Return the [X, Y] coordinate for the center point of the cell that contains the specified text.  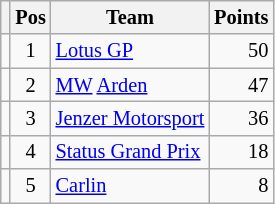
47 [241, 85]
4 [30, 152]
Carlin [130, 186]
36 [241, 118]
Pos [30, 17]
8 [241, 186]
Jenzer Motorsport [130, 118]
Status Grand Prix [130, 152]
3 [30, 118]
MW Arden [130, 85]
1 [30, 51]
50 [241, 51]
2 [30, 85]
Team [130, 17]
Lotus GP [130, 51]
18 [241, 152]
Points [241, 17]
5 [30, 186]
